Determine the (X, Y) coordinate at the center of the cell enclosing the given text.  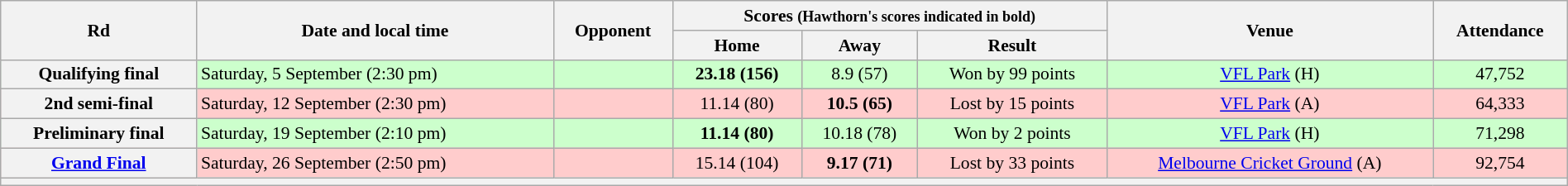
Saturday, 5 September (2:30 pm) (375, 74)
23.18 (156) (737, 74)
10.5 (65) (860, 104)
Won by 99 points (1012, 74)
Won by 2 points (1012, 134)
64,333 (1500, 104)
Venue (1269, 30)
Qualifying final (99, 74)
10.18 (78) (860, 134)
Date and local time (375, 30)
92,754 (1500, 163)
9.17 (71) (860, 163)
8.9 (57) (860, 74)
Saturday, 26 September (2:50 pm) (375, 163)
Preliminary final (99, 134)
Lost by 15 points (1012, 104)
Saturday, 12 September (2:30 pm) (375, 104)
Melbourne Cricket Ground (A) (1269, 163)
47,752 (1500, 74)
Attendance (1500, 30)
Lost by 33 points (1012, 163)
Away (860, 45)
Grand Final (99, 163)
Rd (99, 30)
Scores (Hawthorn's scores indicated in bold) (890, 16)
Opponent (613, 30)
VFL Park (A) (1269, 104)
Home (737, 45)
71,298 (1500, 134)
15.14 (104) (737, 163)
2nd semi-final (99, 104)
Saturday, 19 September (2:10 pm) (375, 134)
Result (1012, 45)
